For the text-containing cell, return its midpoint in [x, y] coordinate format. 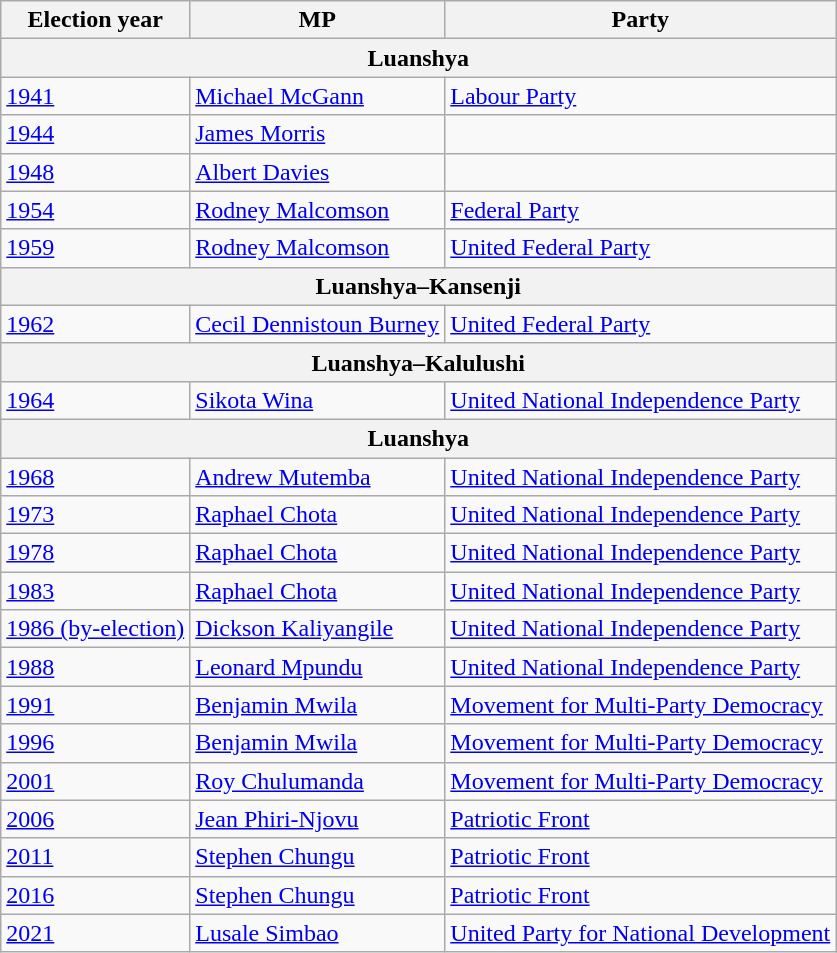
1944 [96, 134]
Lusale Simbao [318, 933]
Michael McGann [318, 96]
2016 [96, 895]
United Party for National Development [640, 933]
Election year [96, 20]
1991 [96, 705]
1962 [96, 324]
MP [318, 20]
1954 [96, 210]
1986 (by-election) [96, 629]
1948 [96, 172]
2001 [96, 781]
Labour Party [640, 96]
James Morris [318, 134]
Roy Chulumanda [318, 781]
2006 [96, 819]
Dickson Kaliyangile [318, 629]
1983 [96, 591]
Luanshya–Kalulushi [418, 362]
1996 [96, 743]
Party [640, 20]
1988 [96, 667]
Cecil Dennistoun Burney [318, 324]
2011 [96, 857]
Andrew Mutemba [318, 477]
Leonard Mpundu [318, 667]
1978 [96, 553]
1964 [96, 400]
Sikota Wina [318, 400]
2021 [96, 933]
1959 [96, 248]
Jean Phiri-Njovu [318, 819]
1941 [96, 96]
Federal Party [640, 210]
Albert Davies [318, 172]
1968 [96, 477]
1973 [96, 515]
Luanshya–Kansenji [418, 286]
